Find where the given text appears and provide that cell's center as [x, y] coordinate. 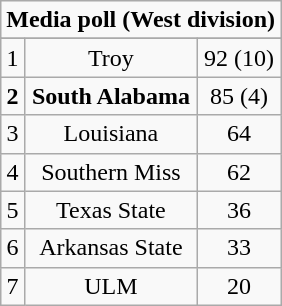
Texas State [110, 210]
South Alabama [110, 96]
Troy [110, 58]
ULM [110, 286]
85 (4) [240, 96]
92 (10) [240, 58]
20 [240, 286]
Media poll (West division) [141, 20]
1 [13, 58]
5 [13, 210]
6 [13, 248]
7 [13, 286]
Arkansas State [110, 248]
3 [13, 134]
33 [240, 248]
Louisiana [110, 134]
62 [240, 172]
4 [13, 172]
Southern Miss [110, 172]
36 [240, 210]
64 [240, 134]
2 [13, 96]
